Output the (X, Y) coordinate of the center of the cell containing the given text.  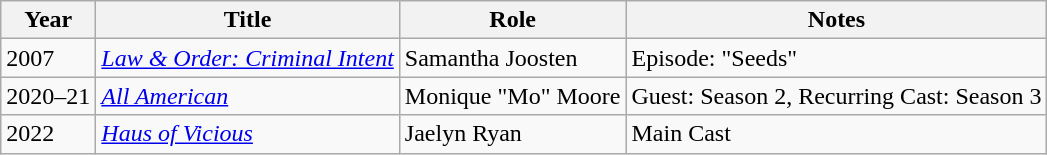
Main Cast (836, 134)
All American (248, 96)
Haus of Vicious (248, 134)
2022 (48, 134)
Episode: "Seeds" (836, 58)
Guest: Season 2, Recurring Cast: Season 3 (836, 96)
Samantha Joosten (512, 58)
Role (512, 20)
Jaelyn Ryan (512, 134)
2020–21 (48, 96)
Title (248, 20)
Monique "Mo" Moore (512, 96)
2007 (48, 58)
Notes (836, 20)
Law & Order: Criminal Intent (248, 58)
Year (48, 20)
